From the cell containing the given text, extract its center point as (x, y) coordinate. 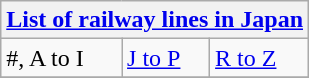
J to P (166, 58)
R to Z (260, 58)
#, A to I (62, 58)
List of railway lines in Japan (155, 20)
